From the cell containing the given text, extract its center point as [x, y] coordinate. 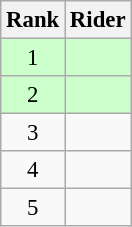
3 [33, 133]
1 [33, 58]
2 [33, 95]
Rider [98, 20]
5 [33, 208]
4 [33, 170]
Rank [33, 20]
